Capture the cell that displays the provided text and extract its (X, Y) central coordinate. 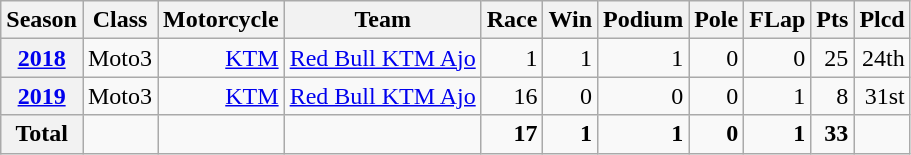
Total (42, 134)
8 (832, 96)
2019 (42, 96)
Race (512, 20)
Team (382, 20)
2018 (42, 58)
25 (832, 58)
Season (42, 20)
Pts (832, 20)
Motorcycle (222, 20)
16 (512, 96)
Pole (716, 20)
17 (512, 134)
24th (882, 58)
Win (570, 20)
FLap (778, 20)
31st (882, 96)
Podium (644, 20)
33 (832, 134)
Class (120, 20)
Plcd (882, 20)
